Return (X, Y) of the center of cell containing provided text 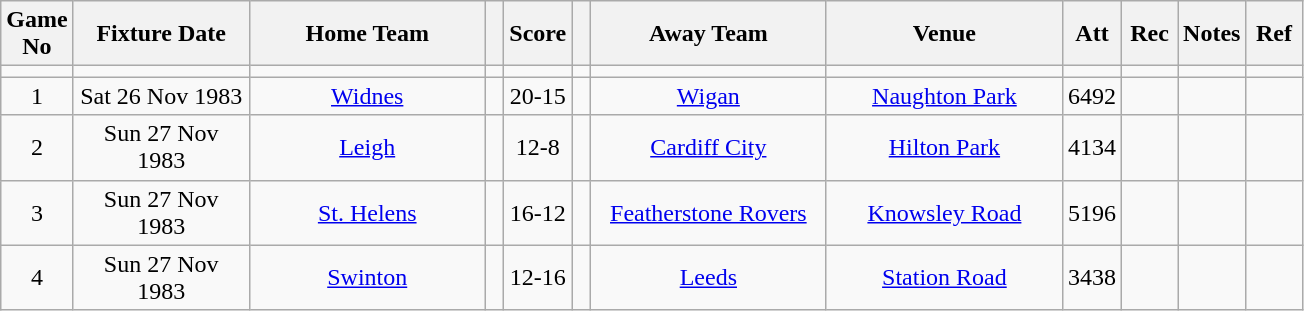
Hilton Park (944, 148)
6492 (1092, 96)
Ref (1274, 34)
5196 (1092, 212)
1 (37, 96)
Naughton Park (944, 96)
12-8 (538, 148)
Knowsley Road (944, 212)
Away Team (708, 34)
Home Team (367, 34)
Cardiff City (708, 148)
Notes (1212, 34)
Fixture Date (161, 34)
Att (1092, 34)
St. Helens (367, 212)
Sat 26 Nov 1983 (161, 96)
Leeds (708, 278)
Widnes (367, 96)
Featherstone Rovers (708, 212)
4134 (1092, 148)
Score (538, 34)
20-15 (538, 96)
Wigan (708, 96)
Game No (37, 34)
Station Road (944, 278)
Leigh (367, 148)
Rec (1150, 34)
Venue (944, 34)
Swinton (367, 278)
2 (37, 148)
3 (37, 212)
3438 (1092, 278)
12-16 (538, 278)
4 (37, 278)
16-12 (538, 212)
